Return the [X, Y] coordinate for the center point of the cell that contains the specified text.  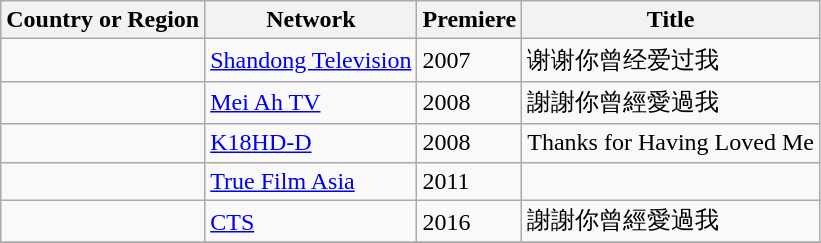
CTS [311, 222]
谢谢你曾经爱过我 [671, 60]
True Film Asia [311, 181]
2007 [470, 60]
2016 [470, 222]
Mei Ah TV [311, 102]
2011 [470, 181]
Title [671, 20]
Shandong Television [311, 60]
Premiere [470, 20]
Network [311, 20]
K18HD-D [311, 143]
Thanks for Having Loved Me [671, 143]
Country or Region [103, 20]
